Pinpoint the cell where the given text exists, returning its (X, Y) midpoint coordinate. 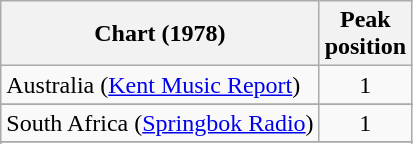
Chart (1978) (160, 34)
Peakposition (365, 34)
Australia (Kent Music Report) (160, 85)
South Africa (Springbok Radio) (160, 123)
